Capture the cell that displays the provided text and extract its [x, y] central coordinate. 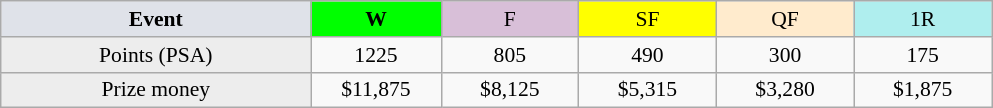
$1,875 [923, 90]
SF [648, 19]
QF [785, 19]
$11,875 [376, 90]
$8,125 [510, 90]
$3,280 [785, 90]
Event [156, 19]
W [376, 19]
Points (PSA) [156, 55]
300 [785, 55]
805 [510, 55]
175 [923, 55]
Prize money [156, 90]
490 [648, 55]
F [510, 19]
1225 [376, 55]
1R [923, 19]
$5,315 [648, 90]
